Detect which cell encompasses the target text, then output its [X, Y] center coordinate. 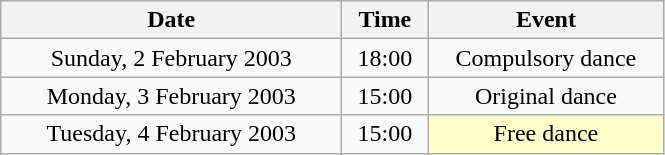
Free dance [546, 134]
Date [172, 20]
Time [385, 20]
Event [546, 20]
Monday, 3 February 2003 [172, 96]
18:00 [385, 58]
Tuesday, 4 February 2003 [172, 134]
Compulsory dance [546, 58]
Original dance [546, 96]
Sunday, 2 February 2003 [172, 58]
